Scan for the cell matching the given text and deliver its (x, y) coordinate at center. 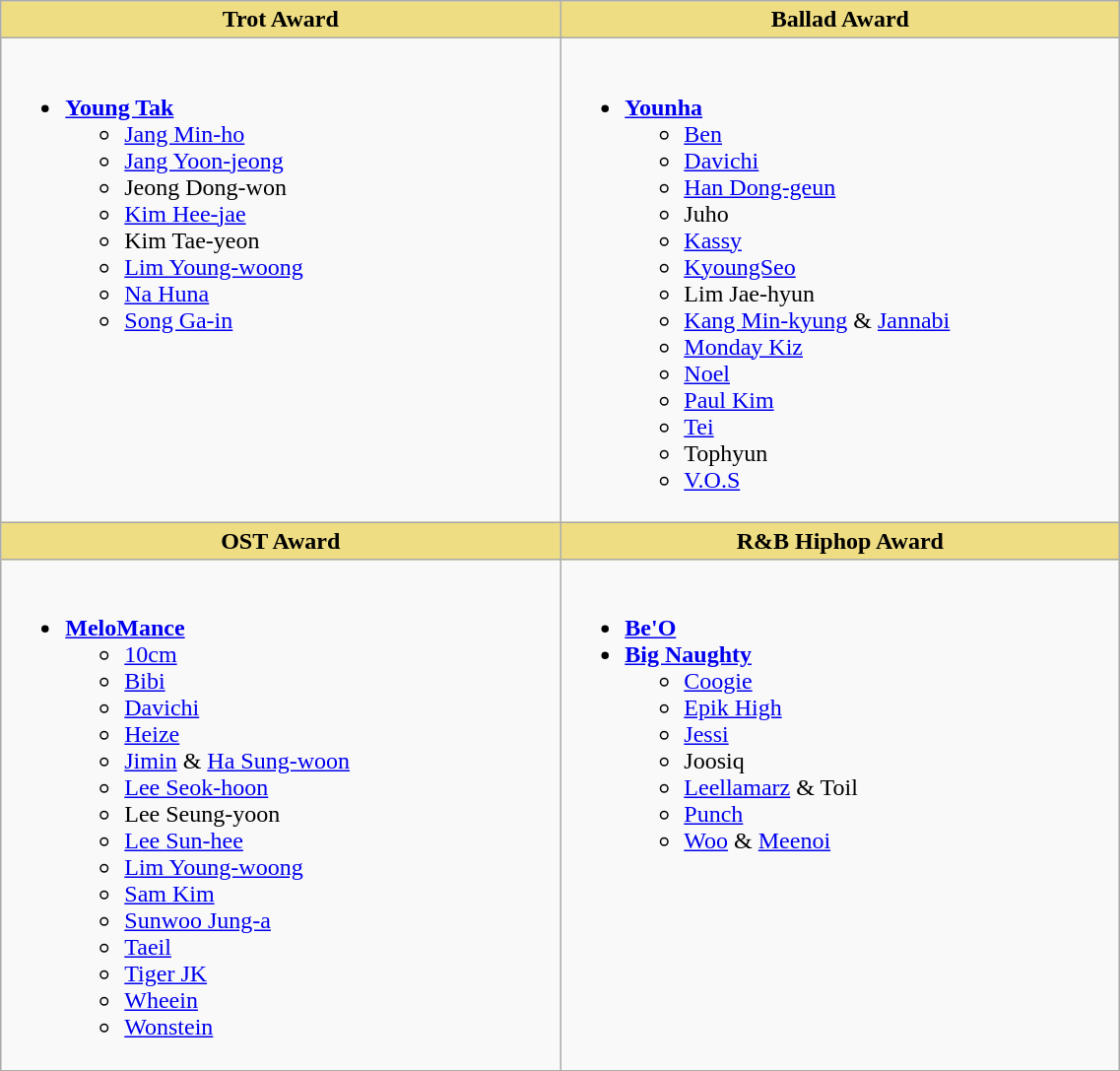
OST Award (281, 541)
R&B Hiphop Award (840, 541)
Trot Award (281, 20)
Young TakJang Min-hoJang Yoon-jeongJeong Dong-wonKim Hee-jaeKim Tae-yeon Lim Young-woongNa HunaSong Ga-in (281, 280)
YounhaBenDavichiHan Dong-geunJuhoKassyKyoungSeoLim Jae-hyunKang Min-kyung & JannabiMonday KizNoelPaul KimTeiTophyunV.O.S (840, 280)
MeloMance10cmBibiDavichiHeizeJimin & Ha Sung-woonLee Seok-hoonLee Seung-yoonLee Sun-heeLim Young-woongSam KimSunwoo Jung-aTaeilTiger JKWheeinWonstein (281, 815)
Be'OBig NaughtyCoogieEpik HighJessiJoosiqLeellamarz & ToilPunchWoo & Meenoi (840, 815)
Ballad Award (840, 20)
